Locate the cell with the specified text and output its [X, Y] center coordinate. 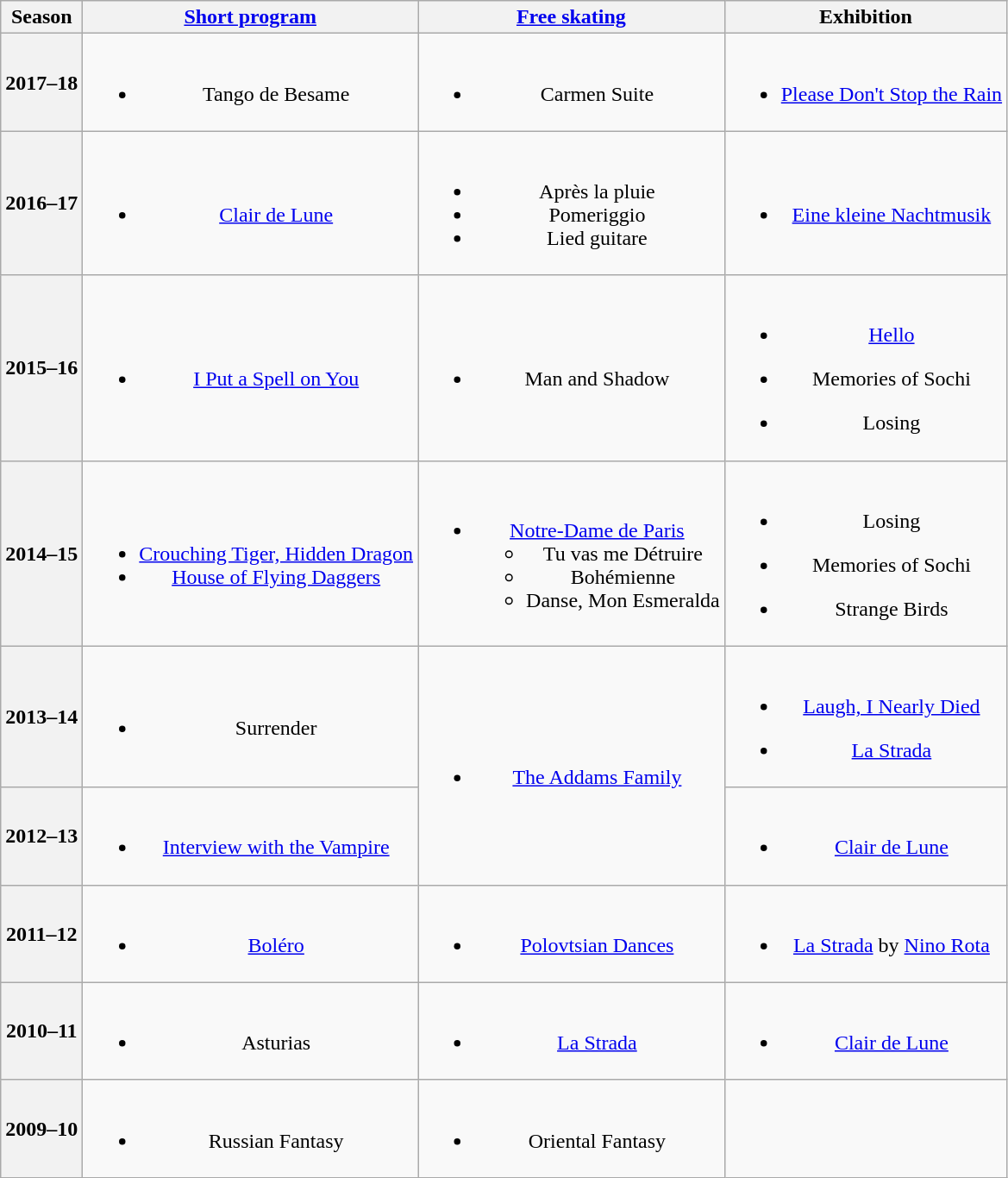
Short program [250, 17]
2012–13 [41, 837]
2013–14 [41, 717]
Crouching Tiger, Hidden Dragon House of Flying Daggers [250, 554]
Oriental Fantasy [572, 1128]
2017–18 [41, 83]
2016–17 [41, 204]
Interview with the Vampire [250, 837]
La Strada by Nino Rota [866, 933]
Man and Shadow [572, 367]
Boléro [250, 933]
Hello Memories of SochiLosing [866, 367]
Polovtsian Dances [572, 933]
I Put a Spell on You [250, 367]
Free skating [572, 17]
2014–15 [41, 554]
Season [41, 17]
Russian Fantasy [250, 1128]
Notre-Dame de Paris Tu vas me Détruire Bohémienne Danse, Mon Esmeralda [572, 554]
Exhibition [866, 17]
The Addams Family [572, 766]
Surrender [250, 717]
2015–16 [41, 367]
Losing Memories of SochiStrange Birds [866, 554]
Asturias [250, 1031]
Eine kleine Nachtmusik [866, 204]
Tango de Besame [250, 83]
2011–12 [41, 933]
2010–11 [41, 1031]
La Strada [572, 1031]
Please Don't Stop the Rain [866, 83]
Après la pluiePomeriggioLied guitare [572, 204]
Carmen Suite [572, 83]
2009–10 [41, 1128]
Laugh, I Nearly Died La Strada [866, 717]
